Find where the given text appears and provide that cell's center as [x, y] coordinate. 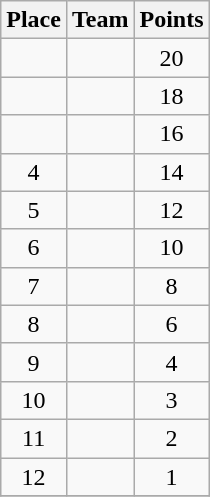
Points [172, 20]
Place [34, 20]
18 [172, 96]
9 [34, 362]
2 [172, 438]
1 [172, 477]
Team [100, 20]
14 [172, 172]
7 [34, 286]
20 [172, 58]
11 [34, 438]
5 [34, 210]
16 [172, 134]
3 [172, 400]
